Output the [X, Y] coordinate of the center of the cell containing the given text.  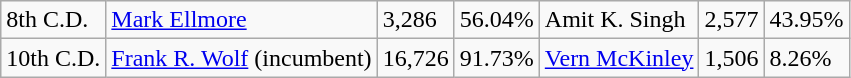
Frank R. Wolf (incumbent) [242, 58]
91.73% [496, 58]
10th C.D. [54, 58]
8.26% [806, 58]
1,506 [732, 58]
2,577 [732, 20]
Amit K. Singh [619, 20]
3,286 [416, 20]
8th C.D. [54, 20]
56.04% [496, 20]
16,726 [416, 58]
Vern McKinley [619, 58]
Mark Ellmore [242, 20]
43.95% [806, 20]
